Provide the (X, Y) coordinate of the cell's center where the given text is located.  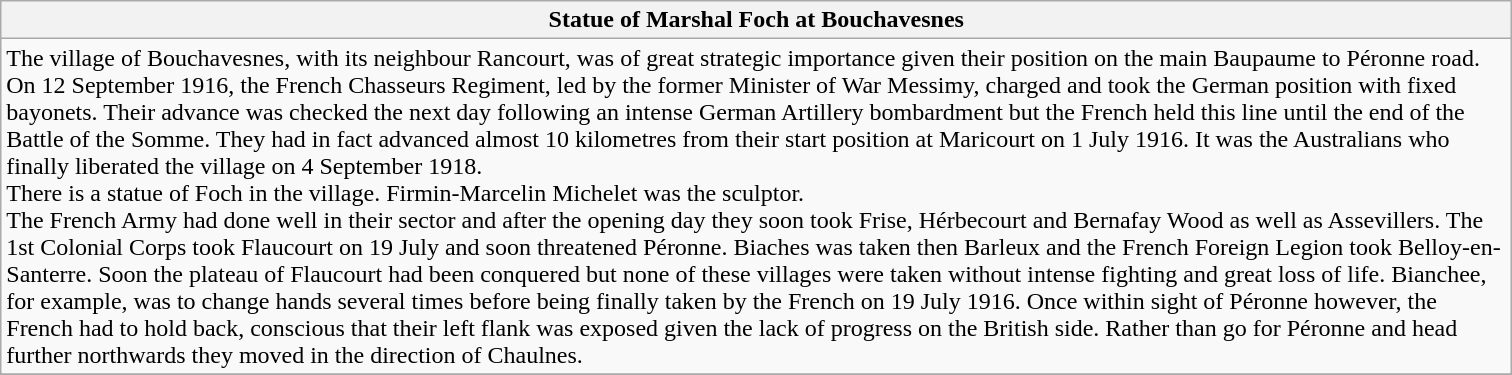
Statue of Marshal Foch at Bouchavesnes (756, 20)
